Determine the [X, Y] coordinate at the center of the cell enclosing the given text.  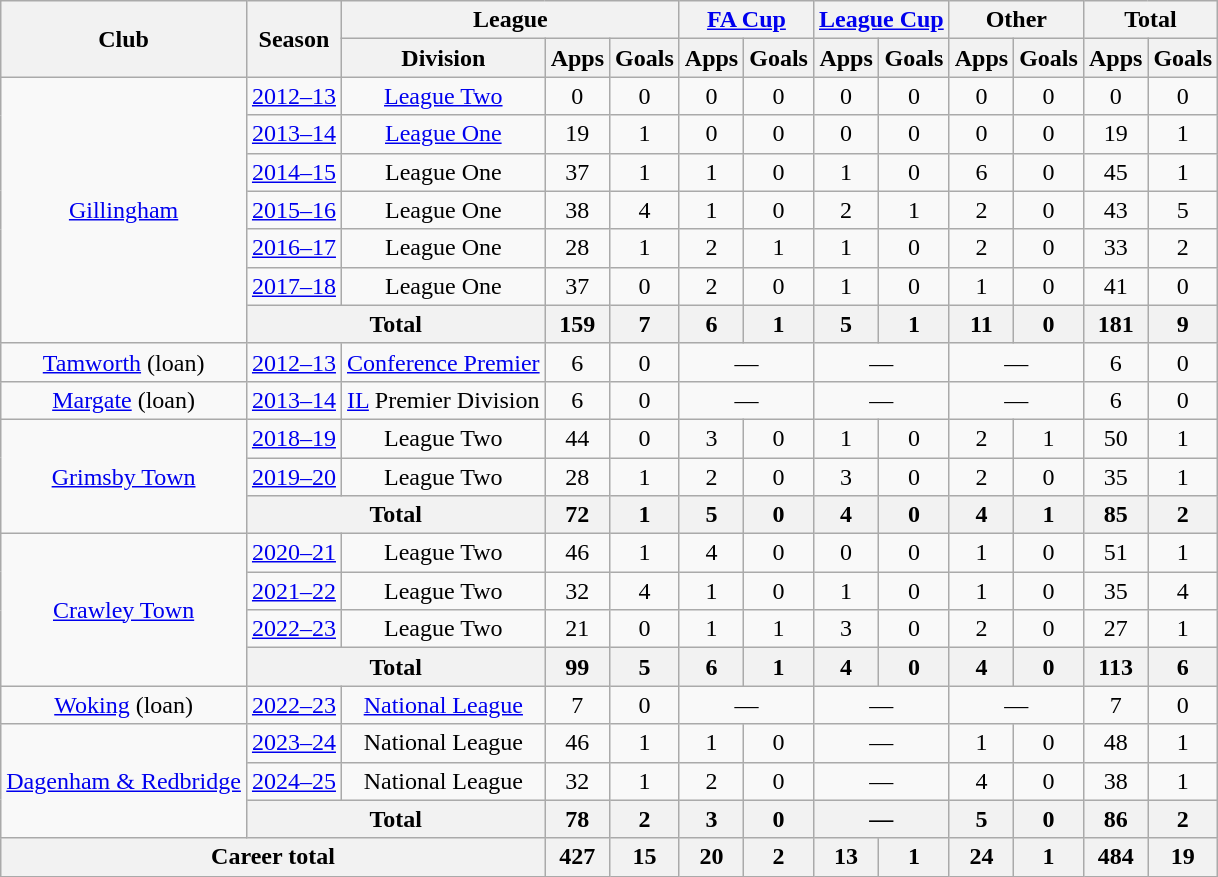
2020–21 [294, 553]
41 [1115, 286]
Career total [273, 857]
20 [711, 857]
11 [981, 324]
IL Premier Division [443, 400]
86 [1115, 819]
21 [577, 629]
51 [1115, 553]
50 [1115, 438]
League [510, 20]
13 [846, 857]
2019–20 [294, 477]
113 [1115, 667]
Woking (loan) [124, 705]
181 [1115, 324]
27 [1115, 629]
2024–25 [294, 781]
24 [981, 857]
9 [1183, 324]
2023–24 [294, 743]
2018–19 [294, 438]
Division [443, 58]
2017–18 [294, 286]
League Cup [881, 20]
Tamworth (loan) [124, 362]
33 [1115, 248]
427 [577, 857]
484 [1115, 857]
45 [1115, 172]
Club [124, 39]
2014–15 [294, 172]
99 [577, 667]
Crawley Town [124, 610]
159 [577, 324]
Margate (loan) [124, 400]
43 [1115, 210]
15 [645, 857]
44 [577, 438]
Conference Premier [443, 362]
78 [577, 819]
Gillingham [124, 210]
48 [1115, 743]
Other [1016, 20]
72 [577, 515]
2016–17 [294, 248]
2021–22 [294, 591]
Season [294, 39]
Dagenham & Redbridge [124, 781]
2015–16 [294, 210]
85 [1115, 515]
Grimsby Town [124, 476]
FA Cup [746, 20]
